From the cell containing the given text, extract its center point as [X, Y] coordinate. 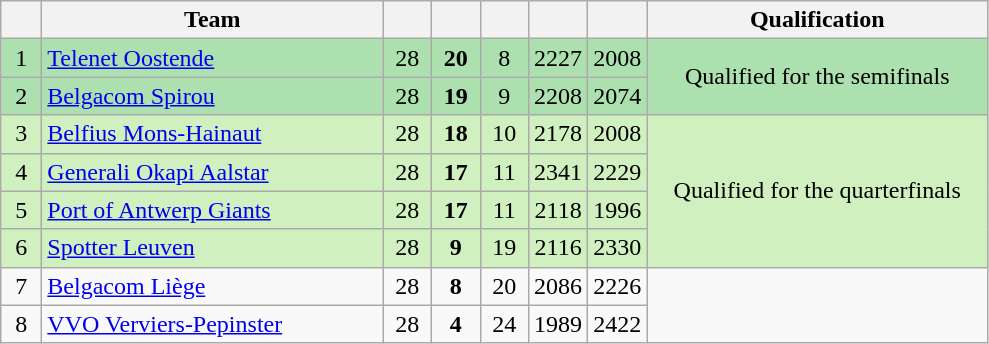
18 [456, 134]
2178 [558, 134]
2208 [558, 96]
2330 [618, 248]
2226 [618, 286]
2 [22, 96]
2341 [558, 172]
Telenet Oostende [212, 58]
Qualified for the quarterfinals [818, 191]
1996 [618, 210]
2074 [618, 96]
3 [22, 134]
Qualified for the semifinals [818, 77]
2422 [618, 324]
Belgacom Spirou [212, 96]
Belfius Mons-Hainaut [212, 134]
2229 [618, 172]
7 [22, 286]
2086 [558, 286]
1989 [558, 324]
Team [212, 20]
Port of Antwerp Giants [212, 210]
5 [22, 210]
Spotter Leuven [212, 248]
1 [22, 58]
6 [22, 248]
Generali Okapi Aalstar [212, 172]
2227 [558, 58]
Qualification [818, 20]
10 [504, 134]
2118 [558, 210]
Belgacom Liège [212, 286]
VVO Verviers-Pepinster [212, 324]
24 [504, 324]
2116 [558, 248]
